Provide the [X, Y] coordinate of the cell's center where the given text is located.  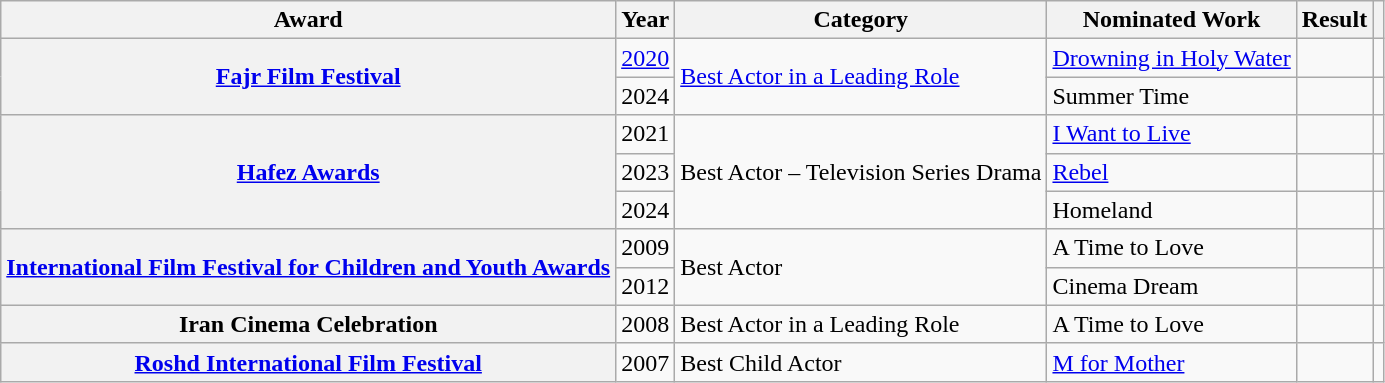
2023 [646, 172]
Roshd International Film Festival [308, 362]
2020 [646, 58]
2012 [646, 286]
Best Actor – Television Series Drama [861, 172]
2008 [646, 324]
Summer Time [1172, 96]
Cinema Dream [1172, 286]
Year [646, 20]
Result [1334, 20]
International Film Festival for Children and Youth Awards [308, 267]
2021 [646, 134]
Award [308, 20]
Nominated Work [1172, 20]
M for Mother [1172, 362]
Fajr Film Festival [308, 77]
Homeland [1172, 210]
Hafez Awards [308, 172]
I Want to Live [1172, 134]
Category [861, 20]
Best Child Actor [861, 362]
Drowning in Holy Water [1172, 58]
2009 [646, 248]
2007 [646, 362]
Rebel [1172, 172]
Best Actor [861, 267]
Iran Cinema Celebration [308, 324]
